Detect which cell encompasses the target text, then output its (x, y) center coordinate. 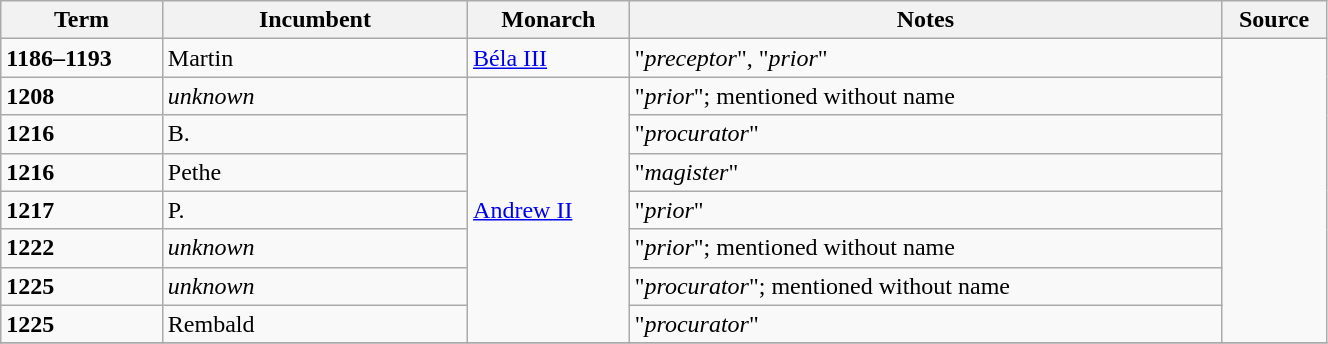
P. (314, 210)
1186–1193 (82, 58)
1208 (82, 96)
"procurator"; mentioned without name (925, 286)
1217 (82, 210)
"prior" (925, 210)
"magister" (925, 172)
Martin (314, 58)
Andrew II (549, 210)
Notes (925, 20)
Pethe (314, 172)
B. (314, 134)
"preceptor", "prior" (925, 58)
Incumbent (314, 20)
Béla III (549, 58)
Monarch (549, 20)
Rembald (314, 324)
1222 (82, 248)
Source (1274, 20)
Term (82, 20)
